Return the (x, y) coordinate for the center point of the cell that contains the specified text.  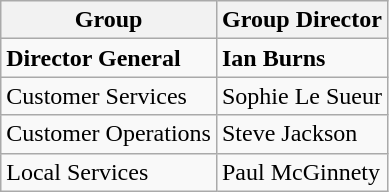
Group Director (302, 20)
Customer Services (109, 96)
Steve Jackson (302, 134)
Paul McGinnety (302, 172)
Local Services (109, 172)
Customer Operations (109, 134)
Sophie Le Sueur (302, 96)
Ian Burns (302, 58)
Director General (109, 58)
Group (109, 20)
